Return (X, Y) of the center of cell containing provided text 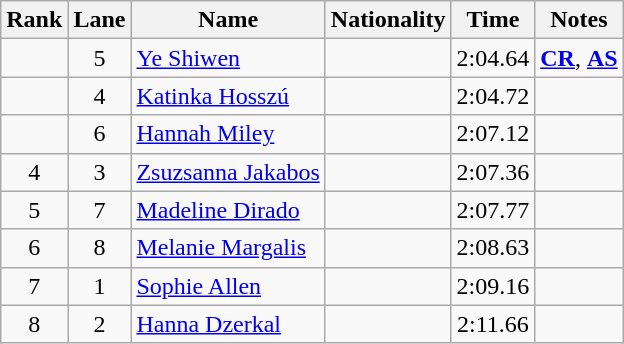
3 (100, 172)
2 (100, 324)
Zsuzsanna Jakabos (228, 172)
2:08.63 (493, 248)
Sophie Allen (228, 286)
Hanna Dzerkal (228, 324)
Notes (579, 20)
Katinka Hosszú (228, 96)
2:07.36 (493, 172)
Nationality (388, 20)
2:04.64 (493, 58)
Hannah Miley (228, 134)
Time (493, 20)
Ye Shiwen (228, 58)
Lane (100, 20)
1 (100, 286)
Name (228, 20)
Melanie Margalis (228, 248)
2:07.77 (493, 210)
CR, AS (579, 58)
2:11.66 (493, 324)
Madeline Dirado (228, 210)
Rank (34, 20)
2:09.16 (493, 286)
2:04.72 (493, 96)
2:07.12 (493, 134)
